Determine the [X, Y] coordinate at the center of the cell enclosing the given text.  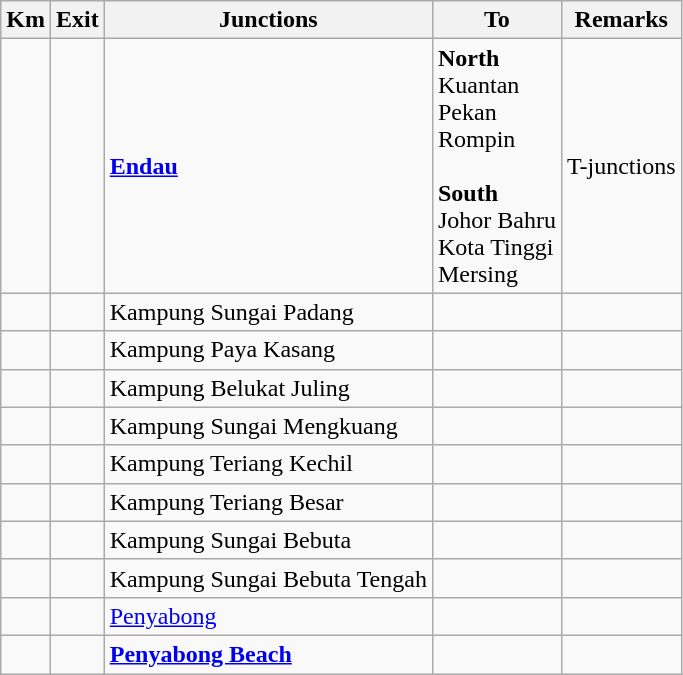
Junctions [268, 20]
Penyabong [268, 616]
T-junctions [621, 166]
Kampung Paya Kasang [268, 350]
Kampung Sungai Mengkuang [268, 426]
Endau [268, 166]
Kampung Belukat Juling [268, 388]
Exit [77, 20]
Remarks [621, 20]
North Kuantan Pekan RompinSouth Johor Bahru Kota Tinggi Mersing [496, 166]
Kampung Sungai Padang [268, 312]
Kampung Teriang Besar [268, 502]
Kampung Sungai Bebuta Tengah [268, 578]
Km [26, 20]
To [496, 20]
Kampung Sungai Bebuta [268, 540]
Kampung Teriang Kechil [268, 464]
Penyabong Beach [268, 654]
